Pinpoint the cell where the given text exists, returning its [x, y] midpoint coordinate. 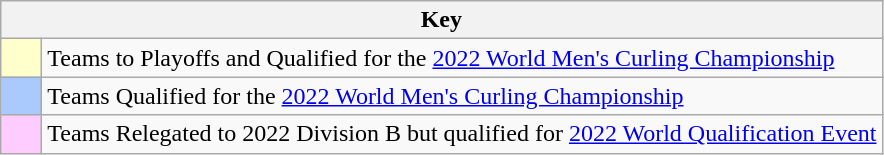
Key [442, 20]
Teams Qualified for the 2022 World Men's Curling Championship [462, 96]
Teams to Playoffs and Qualified for the 2022 World Men's Curling Championship [462, 58]
Teams Relegated to 2022 Division B but qualified for 2022 World Qualification Event [462, 134]
